Detect which cell encompasses the target text, then output its [x, y] center coordinate. 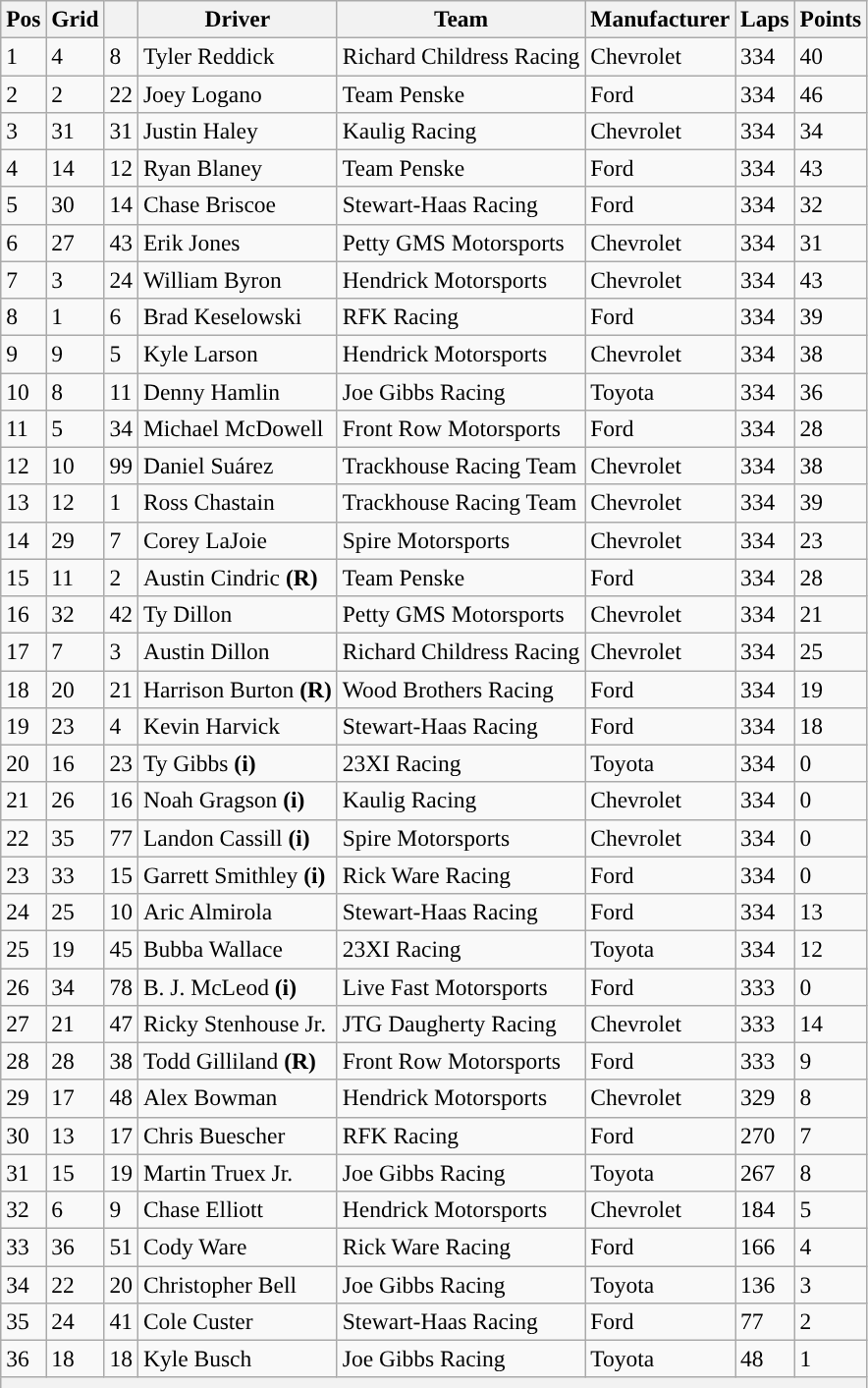
Team [461, 19]
Austin Cindric (R) [238, 578]
Cole Custer [238, 1321]
Landon Cassill (i) [238, 838]
166 [766, 1247]
Live Fast Motorsports [461, 986]
Kyle Larson [238, 354]
Kyle Busch [238, 1359]
78 [121, 986]
JTG Daugherty Racing [461, 1024]
Kevin Harvick [238, 726]
Erik Jones [238, 243]
Martin Truex Jr. [238, 1173]
Denny Hamlin [238, 391]
329 [766, 1098]
B. J. McLeod (i) [238, 986]
Ryan Blaney [238, 168]
Christopher Bell [238, 1284]
Bubba Wallace [238, 949]
Alex Bowman [238, 1098]
Noah Gragson (i) [238, 801]
Grid [75, 19]
184 [766, 1209]
136 [766, 1284]
99 [121, 466]
Chase Briscoe [238, 205]
Cody Ware [238, 1247]
Tyler Reddick [238, 56]
270 [766, 1136]
Driver [238, 19]
Harrison Burton (R) [238, 689]
Ross Chastain [238, 503]
Laps [766, 19]
Corey LaJoie [238, 540]
47 [121, 1024]
Manufacturer [660, 19]
Ty Gibbs (i) [238, 763]
Daniel Suárez [238, 466]
42 [121, 614]
Chase Elliott [238, 1209]
Justin Haley [238, 131]
41 [121, 1321]
Joey Logano [238, 93]
40 [831, 56]
Chris Buescher [238, 1136]
45 [121, 949]
Todd Gilliland (R) [238, 1061]
Pos [24, 19]
William Byron [238, 280]
Austin Dillon [238, 651]
Ricky Stenhouse Jr. [238, 1024]
267 [766, 1173]
Aric Almirola [238, 912]
51 [121, 1247]
Michael McDowell [238, 428]
Wood Brothers Racing [461, 689]
46 [831, 93]
Garrett Smithley (i) [238, 875]
Points [831, 19]
Ty Dillon [238, 614]
Brad Keselowski [238, 316]
